Extract the (x, y) coordinate from the center of the cell holding the provided text.  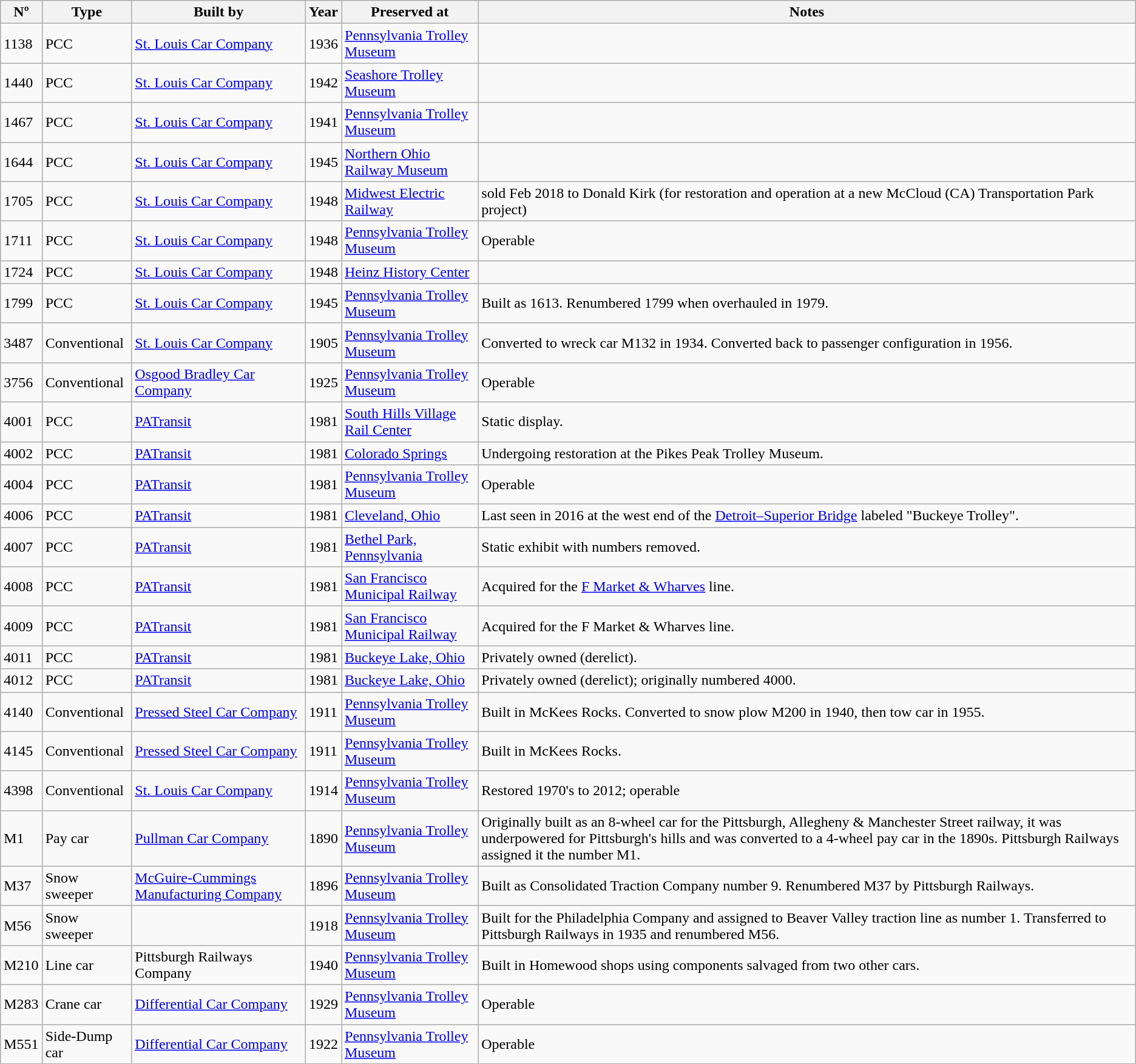
Restored 1970's to 2012; operable (807, 790)
Built in McKees Rocks. Converted to snow plow M200 in 1940, then tow car in 1955. (807, 711)
3756 (21, 382)
Privately owned (derelict); originally numbered 4000. (807, 680)
Pittsburgh Railways Company (218, 965)
Built in Homewood shops using components salvaged from two other cars. (807, 965)
1940 (323, 965)
Built as Consolidated Traction Company number 9. Renumbered M37 by Pittsburgh Railways. (807, 886)
Colorado Springs (409, 453)
1922 (323, 1044)
Pullman Car Company (218, 838)
4001 (21, 421)
Static display. (807, 421)
1914 (323, 790)
Crane car (87, 1004)
M283 (21, 1004)
4004 (21, 484)
1890 (323, 838)
Converted to wreck car M132 in 1934. Converted back to passenger configuration in 1956. (807, 342)
4140 (21, 711)
4006 (21, 516)
Type (87, 12)
4007 (21, 547)
4008 (21, 586)
M551 (21, 1044)
Nº (21, 12)
1724 (21, 272)
Built by (218, 12)
1644 (21, 161)
1799 (21, 303)
McGuire-Cummings Manufacturing Company (218, 886)
Midwest Electric Railway (409, 202)
4145 (21, 751)
South Hills Village Rail Center (409, 421)
1936 (323, 44)
1896 (323, 886)
1138 (21, 44)
1925 (323, 382)
1440 (21, 83)
M37 (21, 886)
1711 (21, 240)
Seashore Trolley Museum (409, 83)
Side-Dump car (87, 1044)
Undergoing restoration at the Pikes Peak Trolley Museum. (807, 453)
1942 (323, 83)
Heinz History Center (409, 272)
M210 (21, 965)
Notes (807, 12)
1929 (323, 1004)
3487 (21, 342)
4009 (21, 626)
4011 (21, 657)
Built as 1613. Renumbered 1799 when overhauled in 1979. (807, 303)
Built in McKees Rocks. (807, 751)
Cleveland, Ohio (409, 516)
1467 (21, 123)
M56 (21, 925)
1705 (21, 202)
4012 (21, 680)
1941 (323, 123)
Preserved at (409, 12)
M1 (21, 838)
Static exhibit with numbers removed. (807, 547)
1918 (323, 925)
1905 (323, 342)
Line car (87, 965)
Last seen in 2016 at the west end of the Detroit–Superior Bridge labeled "Buckeye Trolley". (807, 516)
4398 (21, 790)
Northern Ohio Railway Museum (409, 161)
4002 (21, 453)
Privately owned (derelict). (807, 657)
sold Feb 2018 to Donald Kirk (for restoration and operation at a new McCloud (CA) Transportation Park project) (807, 202)
Pay car (87, 838)
Osgood Bradley Car Company (218, 382)
Bethel Park, Pennsylvania (409, 547)
Year (323, 12)
